Extract the [X, Y] coordinate from the center of the cell holding the provided text.  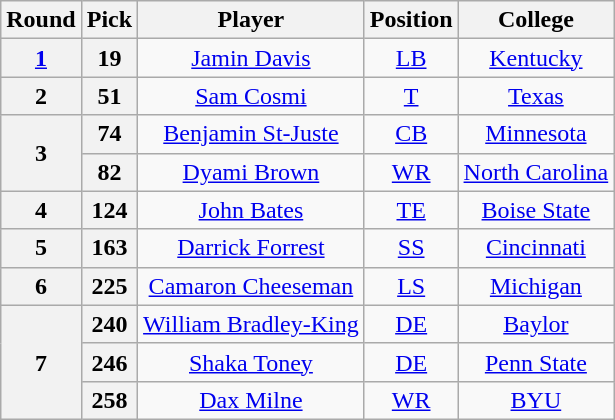
T [411, 96]
Camaron Cheeseman [252, 286]
Michigan [536, 286]
Pick [109, 20]
Minnesota [536, 134]
Shaka Toney [252, 362]
BYU [536, 400]
5 [41, 248]
LS [411, 286]
College [536, 20]
Darrick Forrest [252, 248]
124 [109, 210]
John Bates [252, 210]
74 [109, 134]
Dax Milne [252, 400]
TE [411, 210]
4 [41, 210]
2 [41, 96]
246 [109, 362]
Baylor [536, 324]
1 [41, 58]
19 [109, 58]
SS [411, 248]
Jamin Davis [252, 58]
Kentucky [536, 58]
Boise State [536, 210]
Player [252, 20]
82 [109, 172]
6 [41, 286]
North Carolina [536, 172]
Sam Cosmi [252, 96]
258 [109, 400]
Position [411, 20]
3 [41, 153]
Texas [536, 96]
Dyami Brown [252, 172]
LB [411, 58]
Cincinnati [536, 248]
240 [109, 324]
Round [41, 20]
CB [411, 134]
Penn State [536, 362]
163 [109, 248]
William Bradley-King [252, 324]
7 [41, 362]
Benjamin St-Juste [252, 134]
51 [109, 96]
225 [109, 286]
